For the text-containing cell, return its midpoint in [x, y] coordinate format. 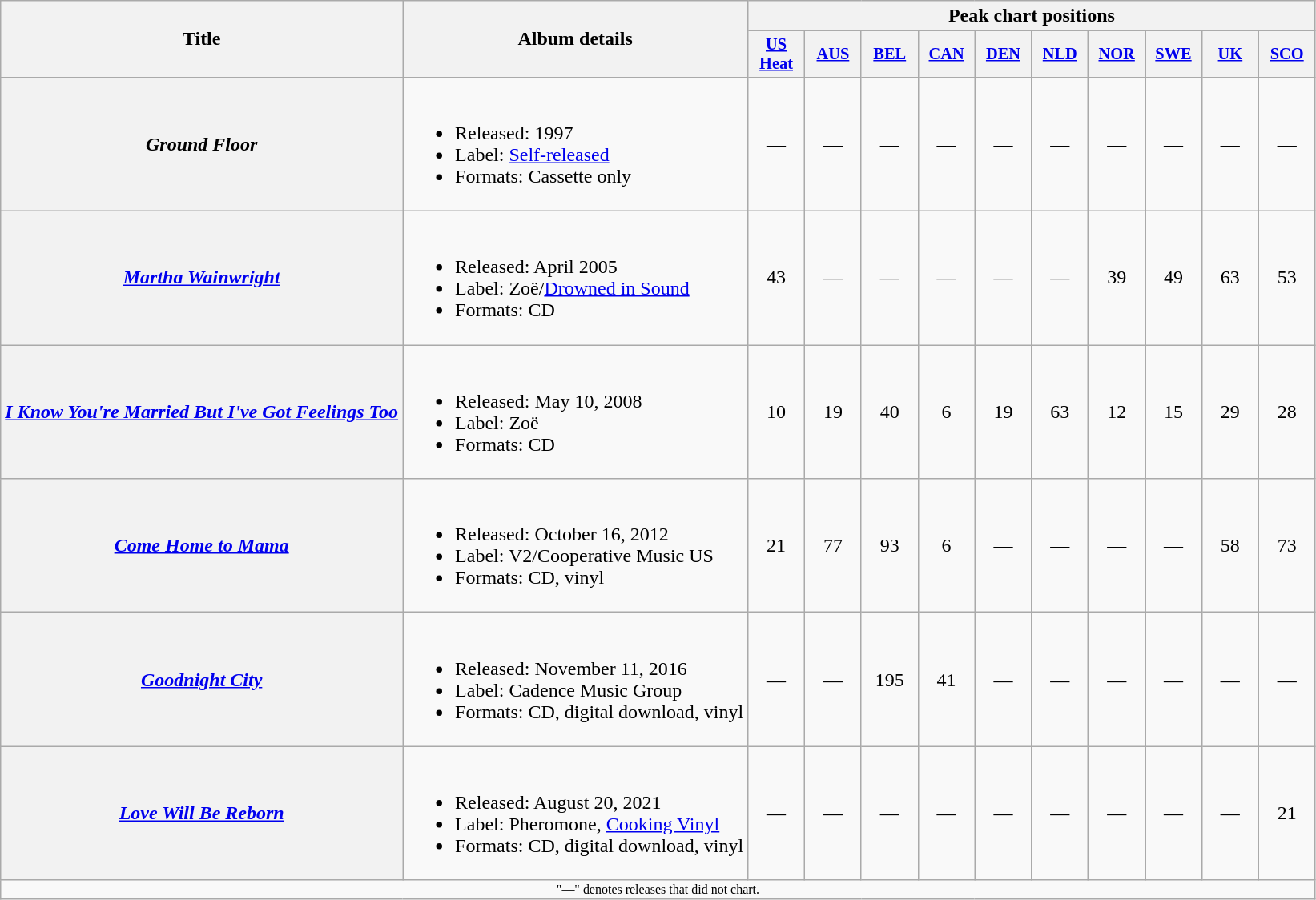
10 [777, 412]
NLD [1060, 54]
Come Home to Mama [202, 546]
53 [1286, 279]
DEN [1003, 54]
NOR [1117, 54]
Love Will Be Reborn [202, 814]
58 [1230, 546]
28 [1286, 412]
SWE [1174, 54]
93 [889, 546]
15 [1174, 412]
Album details [575, 39]
41 [947, 679]
Released: April 2005Label: Zoë/Drowned in SoundFormats: CD [575, 279]
77 [833, 546]
Released: 1997Label: Self-releasedFormats: Cassette only [575, 144]
12 [1117, 412]
Goodnight City [202, 679]
US Heat [777, 54]
I Know You're Married But I've Got Feelings Too [202, 412]
Released: May 10, 2008Label: ZoëFormats: CD [575, 412]
Released: August 20, 2021Label: Pheromone, Cooking VinylFormats: CD, digital download, vinyl [575, 814]
AUS [833, 54]
BEL [889, 54]
43 [777, 279]
40 [889, 412]
Peak chart positions [1032, 16]
CAN [947, 54]
Released: November 11, 2016Label: Cadence Music GroupFormats: CD, digital download, vinyl [575, 679]
"—" denotes releases that did not chart. [658, 890]
Title [202, 39]
73 [1286, 546]
UK [1230, 54]
39 [1117, 279]
49 [1174, 279]
195 [889, 679]
Martha Wainwright [202, 279]
29 [1230, 412]
Released: October 16, 2012Label: V2/Cooperative Music USFormats: CD, vinyl [575, 546]
SCO [1286, 54]
Ground Floor [202, 144]
